From the cell containing the given text, extract its center point as (X, Y) coordinate. 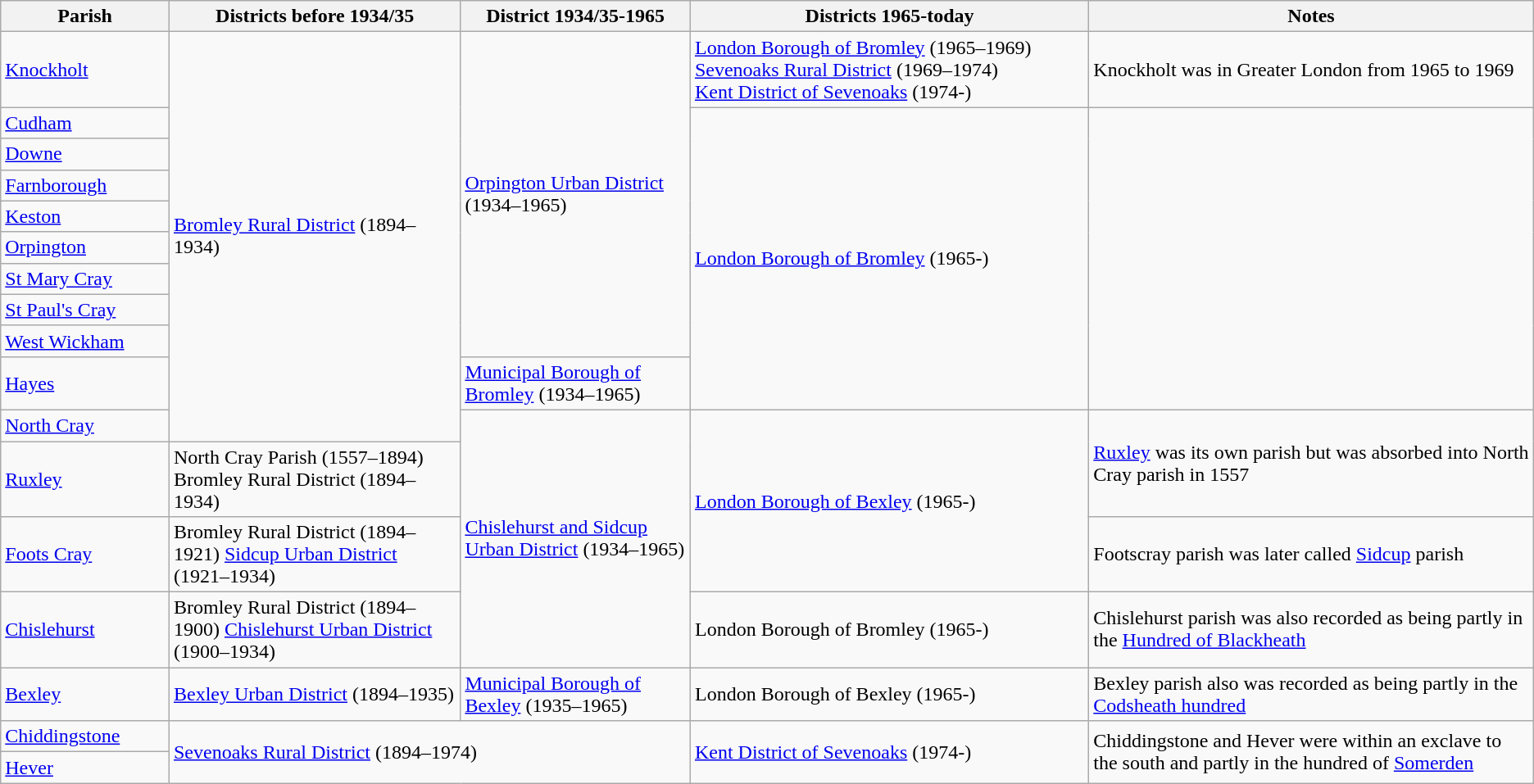
Chislehurst (85, 630)
Chiddingstone (85, 736)
Farnborough (85, 185)
Districts 1965-today (889, 16)
Municipal Borough of Bromley (1934–1965) (575, 383)
St Paul's Cray (85, 310)
Ruxley (85, 478)
Orpington Urban District (1934–1965) (575, 195)
Districts before 1934/35 (315, 16)
Knockholt (85, 70)
District 1934/35-1965 (575, 16)
Orpington (85, 247)
Downe (85, 154)
Parish (85, 16)
Municipal Borough of Bexley (1935–1965) (575, 695)
Bromley Rural District (1894–1934) (315, 237)
Chislehurst and Sidcup Urban District (1934–1965) (575, 538)
North Cray (85, 425)
Keston (85, 216)
London Borough of Bromley (1965–1969) Sevenoaks Rural District (1969–1974) Kent District of Sevenoaks (1974-) (889, 70)
Cudham (85, 123)
Chiddingstone and Hever were within an exclave to the south and partly in the hundred of Somerden (1311, 752)
Chislehurst parish was also recorded as being partly in the Hundred of Blackheath (1311, 630)
Foots Cray (85, 555)
Sevenoaks Rural District (1894–1974) (429, 752)
Hever (85, 768)
Bromley Rural District (1894–1900) Chislehurst Urban District (1900–1934) (315, 630)
Bexley parish also was recorded as being partly in the Codsheath hundred (1311, 695)
Ruxley was its own parish but was absorbed into North Cray parish in 1557 (1311, 463)
Bexley (85, 695)
West Wickham (85, 341)
Notes (1311, 16)
Kent District of Sevenoaks (1974-) (889, 752)
Knockholt was in Greater London from 1965 to 1969 (1311, 70)
Hayes (85, 383)
Footscray parish was later called Sidcup parish (1311, 555)
Bromley Rural District (1894–1921) Sidcup Urban District (1921–1934) (315, 555)
St Mary Cray (85, 279)
Bexley Urban District (1894–1935) (315, 695)
North Cray Parish (1557–1894) Bromley Rural District (1894–1934) (315, 478)
